From the cell containing the given text, extract its center point as [x, y] coordinate. 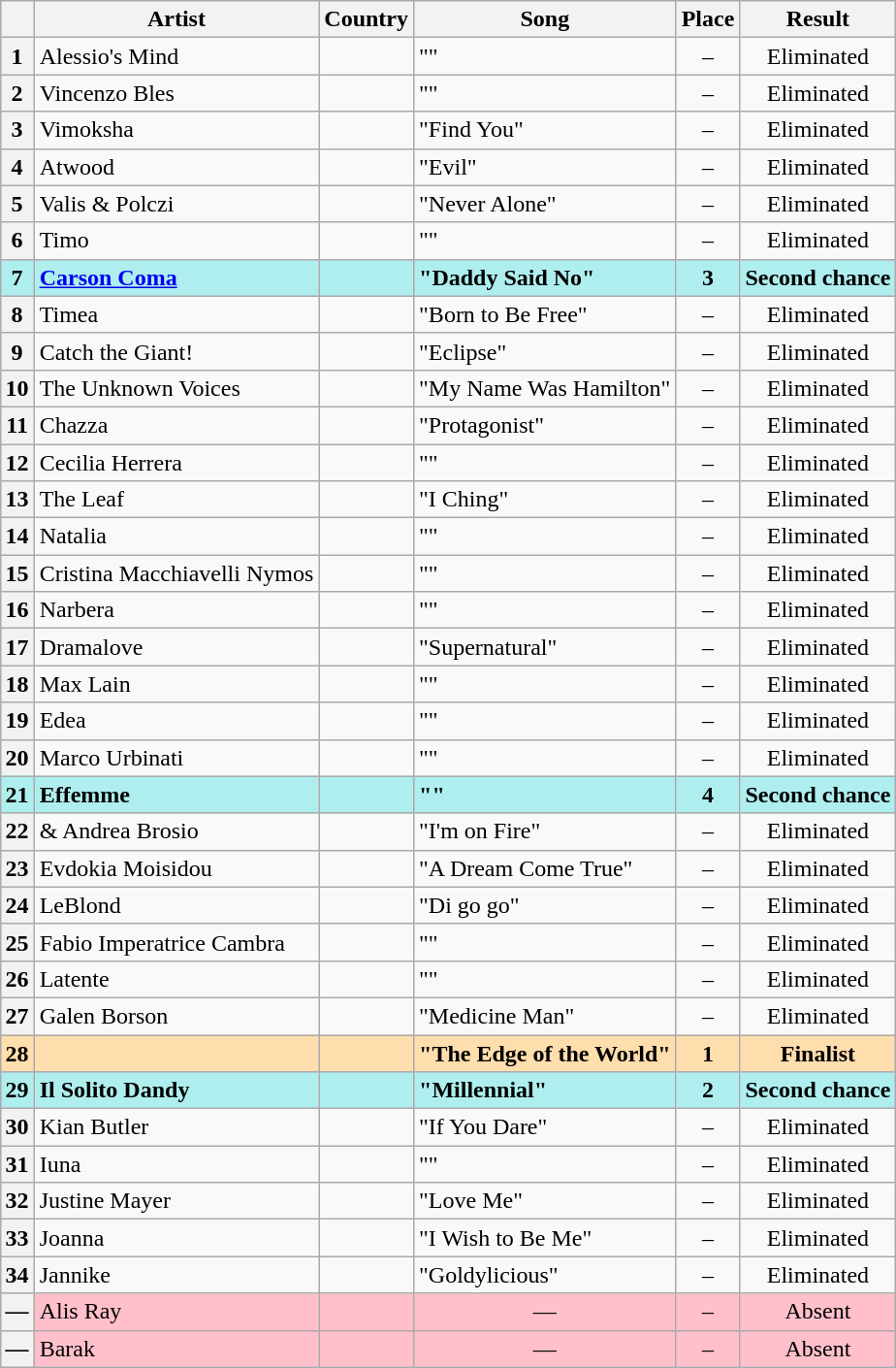
"I Ching" [545, 500]
Atwood [176, 167]
33 [17, 1238]
11 [17, 425]
The Unknown Voices [176, 388]
"Never Alone" [545, 204]
Kian Butler [176, 1127]
Evdokia Moisidou [176, 868]
Alessio's Mind [176, 56]
Carson Coma [176, 277]
"My Name Was Hamilton" [545, 388]
"Di go go" [545, 905]
31 [17, 1164]
Latente [176, 979]
Justine Mayer [176, 1201]
"I'm on Fire" [545, 831]
"Medicine Man" [545, 1016]
Alis Ray [176, 1312]
Artist [176, 19]
Galen Borson [176, 1016]
22 [17, 831]
"Daddy Said No" [545, 277]
32 [17, 1201]
Fabio Imperatrice Cambra [176, 942]
Catch the Giant! [176, 351]
18 [17, 684]
The Leaf [176, 500]
13 [17, 500]
6 [17, 241]
Valis & Polczi [176, 204]
Natalia [176, 537]
Marco Urbinati [176, 758]
"A Dream Come True" [545, 868]
Dramalove [176, 647]
5 [17, 204]
Barak [176, 1349]
24 [17, 905]
"Goldylicious" [545, 1275]
Cristina Macchiavelli Nymos [176, 573]
20 [17, 758]
Edea [176, 721]
Max Lain [176, 684]
8 [17, 314]
"If You Dare" [545, 1127]
34 [17, 1275]
30 [17, 1127]
"Love Me" [545, 1201]
Result [818, 19]
Vincenzo Bles [176, 93]
23 [17, 868]
& Andrea Brosio [176, 831]
LeBlond [176, 905]
9 [17, 351]
"Born to Be Free" [545, 314]
"Millennial" [545, 1091]
10 [17, 388]
Timea [176, 314]
Place [708, 19]
"Eclipse" [545, 351]
15 [17, 573]
21 [17, 795]
Joanna [176, 1238]
"Evil" [545, 167]
29 [17, 1091]
Country [367, 19]
28 [17, 1053]
Il Solito Dandy [176, 1091]
26 [17, 979]
"I Wish to Be Me" [545, 1238]
"Protagonist" [545, 425]
25 [17, 942]
Cecilia Herrera [176, 463]
Narbera [176, 610]
Timo [176, 241]
Iuna [176, 1164]
Chazza [176, 425]
Jannike [176, 1275]
Effemme [176, 795]
"Supernatural" [545, 647]
Finalist [818, 1053]
14 [17, 537]
Vimoksha [176, 130]
17 [17, 647]
"Find You" [545, 130]
Song [545, 19]
27 [17, 1016]
7 [17, 277]
12 [17, 463]
"The Edge of the World" [545, 1053]
16 [17, 610]
19 [17, 721]
